Search for the cell housing the specified text and yield its (X, Y) center coordinate. 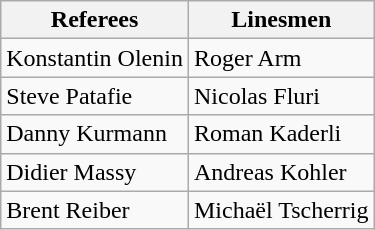
Roman Kaderli (281, 134)
Referees (95, 20)
Konstantin Olenin (95, 58)
Steve Patafie (95, 96)
Linesmen (281, 20)
Brent Reiber (95, 210)
Michaël Tscherrig (281, 210)
Andreas Kohler (281, 172)
Nicolas Fluri (281, 96)
Roger Arm (281, 58)
Didier Massy (95, 172)
Danny Kurmann (95, 134)
